For the text-containing cell, return its midpoint in (X, Y) coordinate format. 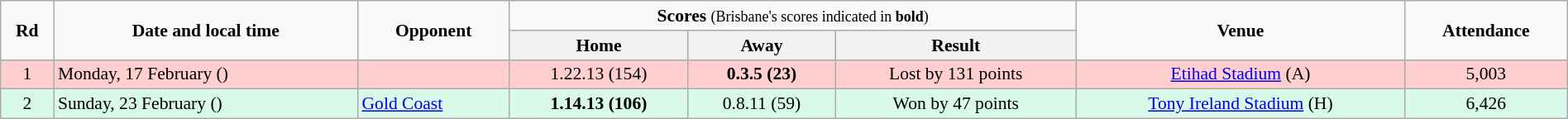
5,003 (1485, 74)
Monday, 17 February () (206, 74)
0.3.5 (23) (762, 74)
1.14.13 (106) (599, 104)
2 (27, 104)
Tony Ireland Stadium (H) (1241, 104)
Etihad Stadium (A) (1241, 74)
Result (956, 45)
Away (762, 45)
Won by 47 points (956, 104)
1.22.13 (154) (599, 74)
Sunday, 23 February () (206, 104)
Gold Coast (433, 104)
Scores (Brisbane's scores indicated in bold) (793, 16)
Venue (1241, 30)
Rd (27, 30)
6,426 (1485, 104)
0.8.11 (59) (762, 104)
Date and local time (206, 30)
1 (27, 74)
Home (599, 45)
Opponent (433, 30)
Attendance (1485, 30)
Lost by 131 points (956, 74)
